Extract the [x, y] coordinate from the center of the cell holding the provided text.  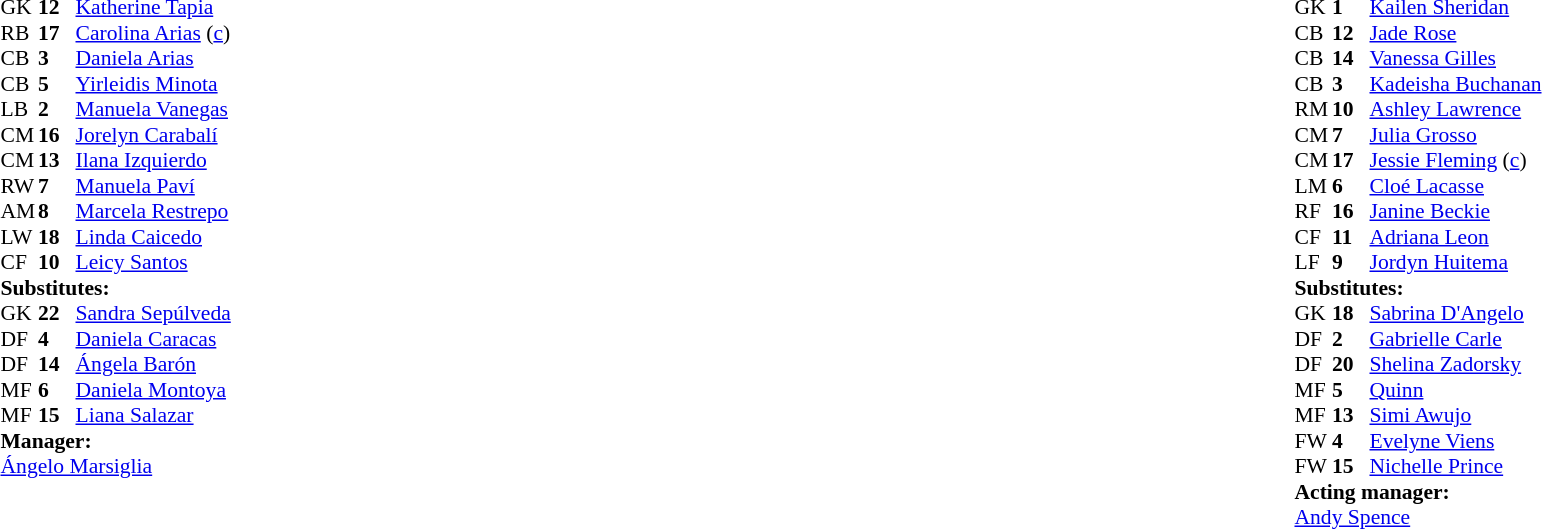
RB [19, 33]
8 [57, 211]
RF [1313, 211]
Janine Beckie [1455, 211]
Cloé Lacasse [1455, 186]
Evelyne Viens [1455, 441]
LF [1313, 263]
AM [19, 211]
Manuela Paví [154, 186]
Gabrielle Carle [1455, 339]
Marcela Restrepo [154, 211]
Ashley Lawrence [1455, 109]
Daniela Arias [154, 59]
20 [1351, 365]
Manuela Vanegas [154, 109]
Ilana Izquierdo [154, 161]
LM [1313, 186]
Ángela Barón [154, 365]
LB [19, 109]
Jordyn Huitema [1455, 263]
Simi Awujo [1455, 415]
Manager: [115, 441]
Ángelo Marsiglia [115, 467]
12 [1351, 33]
Daniela Caracas [154, 339]
11 [1351, 237]
Nichelle Prince [1455, 467]
Liana Salazar [154, 415]
Shelina Zadorsky [1455, 365]
RM [1313, 109]
22 [57, 313]
Sabrina D'Angelo [1455, 313]
Jessie Fleming (c) [1455, 161]
Julia Grosso [1455, 135]
Linda Caicedo [154, 237]
LW [19, 237]
Sandra Sepúlveda [154, 313]
Kadeisha Buchanan [1455, 84]
Daniela Montoya [154, 390]
Yirleidis Minota [154, 84]
Quinn [1455, 390]
Jorelyn Carabalí [154, 135]
RW [19, 186]
9 [1351, 263]
Acting manager: [1418, 492]
Jade Rose [1455, 33]
Carolina Arias (c) [154, 33]
Leicy Santos [154, 263]
Adriana Leon [1455, 237]
Vanessa Gilles [1455, 59]
